For the text-containing cell, return its midpoint in (X, Y) coordinate format. 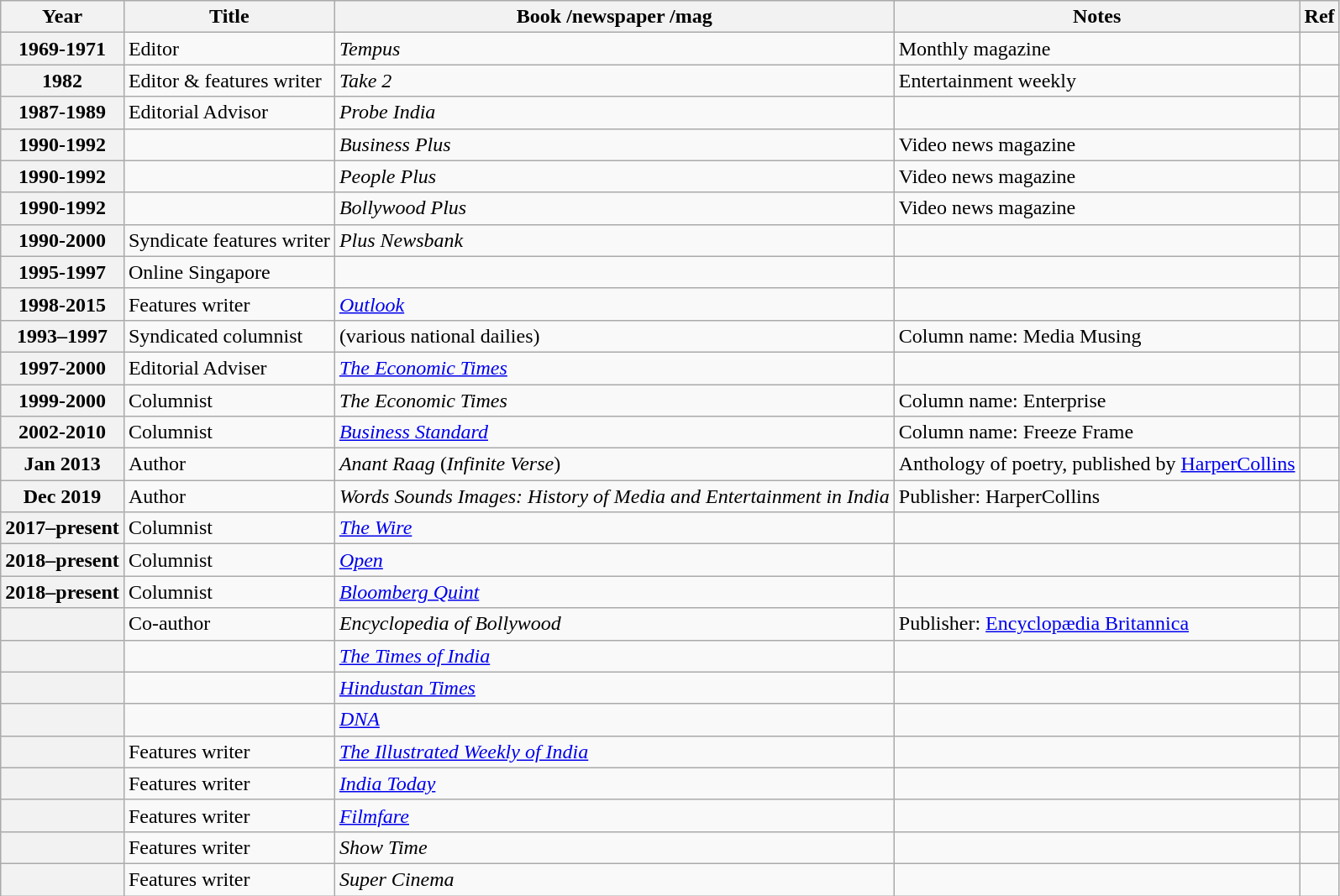
Year (62, 17)
The Times of India (614, 656)
Syndicate features writer (229, 240)
Outlook (614, 304)
Bollywood Plus (614, 208)
Co-author (229, 624)
DNA (614, 720)
Entertainment weekly (1097, 81)
Title (229, 17)
Editor & features writer (229, 81)
1969-1971 (62, 49)
India Today (614, 783)
(various national dailies) (614, 336)
Words Sounds Images: History of Media and Entertainment in India (614, 496)
Column name: Media Musing (1097, 336)
1987-1989 (62, 113)
Bloomberg Quint (614, 592)
Business Standard (614, 432)
Jan 2013 (62, 464)
Column name: Freeze Frame (1097, 432)
Ref (1319, 17)
Publisher: HarperCollins (1097, 496)
Open (614, 560)
Publisher: Encyclopædia Britannica (1097, 624)
Hindustan Times (614, 688)
Business Plus (614, 144)
Editorial Advisor (229, 113)
Anthology of poetry, published by HarperCollins (1097, 464)
Filmfare (614, 815)
1995-1997 (62, 272)
Monthly magazine (1097, 49)
Column name: Enterprise (1097, 401)
Syndicated columnist (229, 336)
Tempus (614, 49)
2017–present (62, 528)
The Wire (614, 528)
1990-2000 (62, 240)
Super Cinema (614, 879)
The Illustrated Weekly of India (614, 752)
Take 2 (614, 81)
1998-2015 (62, 304)
1999-2000 (62, 401)
Editorial Adviser (229, 368)
Show Time (614, 847)
Probe India (614, 113)
Editor (229, 49)
Anant Raag (Infinite Verse) (614, 464)
People Plus (614, 176)
2002-2010 (62, 432)
Plus Newsbank (614, 240)
Dec 2019 (62, 496)
1993–1997 (62, 336)
Book /newspaper /mag (614, 17)
1997-2000 (62, 368)
Notes (1097, 17)
Encyclopedia of Bollywood (614, 624)
1982 (62, 81)
Online Singapore (229, 272)
